Extract the [x, y] coordinate from the center of the cell holding the provided text.  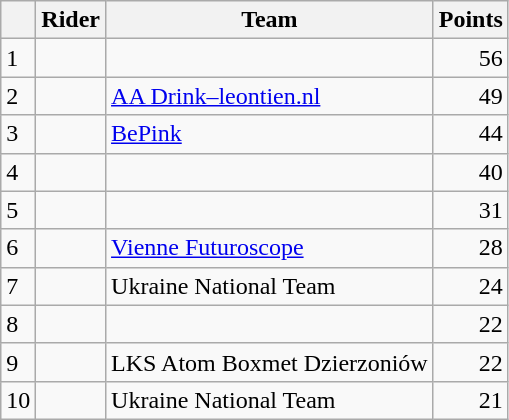
24 [470, 286]
AA Drink–leontien.nl [270, 96]
2 [18, 96]
BePink [270, 134]
7 [18, 286]
8 [18, 324]
5 [18, 210]
10 [18, 400]
9 [18, 362]
4 [18, 172]
40 [470, 172]
Team [270, 20]
LKS Atom Boxmet Dzierzoniów [270, 362]
44 [470, 134]
Vienne Futuroscope [270, 248]
1 [18, 58]
6 [18, 248]
31 [470, 210]
3 [18, 134]
49 [470, 96]
28 [470, 248]
21 [470, 400]
Points [470, 20]
56 [470, 58]
Rider [71, 20]
